For the text-containing cell, return its midpoint in [x, y] coordinate format. 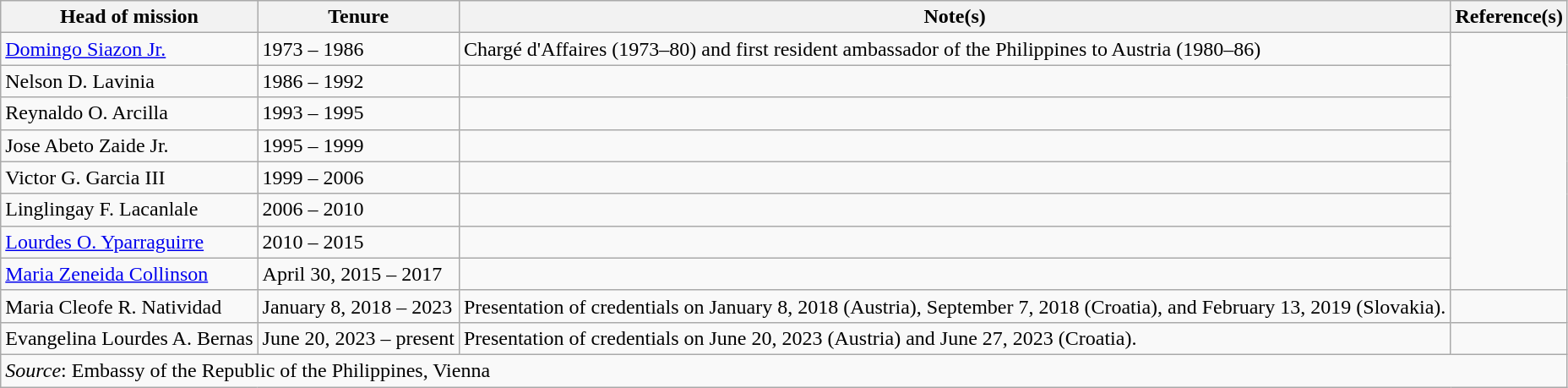
Linglingay F. Lacanlale [129, 210]
2006 – 2010 [358, 210]
April 30, 2015 – 2017 [358, 274]
Source: Embassy of the Republic of the Philippines, Vienna [784, 370]
Reynaldo O. Arcilla [129, 113]
Domingo Siazon Jr. [129, 49]
Tenure [358, 17]
Chargé d'Affaires (1973–80) and first resident ambassador of the Philippines to Austria (1980–86) [955, 49]
Maria Zeneida Collinson [129, 274]
Presentation of credentials on January 8, 2018 (Austria), September 7, 2018 (Croatia), and February 13, 2019 (Slovakia). [955, 306]
Nelson D. Lavinia [129, 81]
January 8, 2018 – 2023 [358, 306]
Maria Cleofe R. Natividad [129, 306]
1973 – 1986 [358, 49]
1995 – 1999 [358, 145]
Jose Abeto Zaide Jr. [129, 145]
June 20, 2023 – present [358, 338]
1986 – 1992 [358, 81]
Victor G. Garcia III [129, 178]
Evangelina Lourdes A. Bernas [129, 338]
Reference(s) [1509, 17]
Head of mission [129, 17]
1999 – 2006 [358, 178]
1993 – 1995 [358, 113]
Presentation of credentials on June 20, 2023 (Austria) and June 27, 2023 (Croatia). [955, 338]
2010 – 2015 [358, 242]
Note(s) [955, 17]
Lourdes O. Yparraguirre [129, 242]
